Locate the cell with the specified text and output its [X, Y] center coordinate. 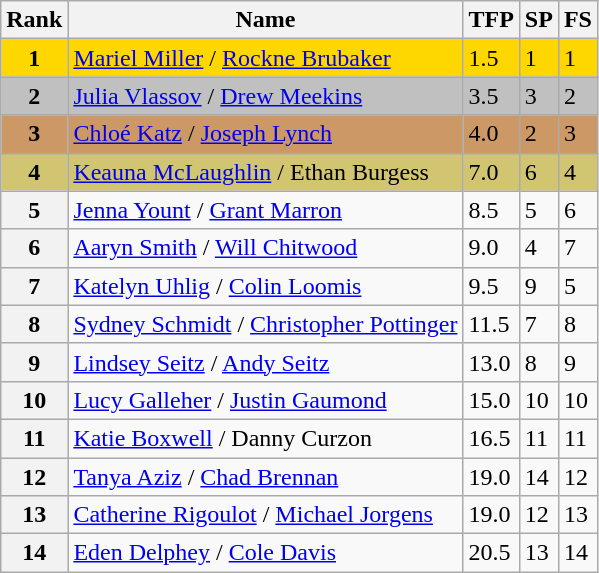
FS [578, 20]
3.5 [491, 96]
Katie Boxwell / Danny Curzon [266, 438]
Tanya Aziz / Chad Brennan [266, 477]
SP [538, 20]
1.5 [491, 58]
8.5 [491, 210]
Mariel Miller / Rockne Brubaker [266, 58]
Jenna Yount / Grant Marron [266, 210]
4.0 [491, 134]
Catherine Rigoulot / Michael Jorgens [266, 515]
16.5 [491, 438]
Name [266, 20]
Chloé Katz / Joseph Lynch [266, 134]
7.0 [491, 172]
Aaryn Smith / Will Chitwood [266, 248]
Keauna McLaughlin / Ethan Burgess [266, 172]
Lucy Galleher / Justin Gaumond [266, 400]
TFP [491, 20]
9.0 [491, 248]
Lindsey Seitz / Andy Seitz [266, 362]
Eden Delphey / Cole Davis [266, 553]
11.5 [491, 324]
15.0 [491, 400]
9.5 [491, 286]
Julia Vlassov / Drew Meekins [266, 96]
20.5 [491, 553]
13.0 [491, 362]
Sydney Schmidt / Christopher Pottinger [266, 324]
Katelyn Uhlig / Colin Loomis [266, 286]
Rank [34, 20]
